Detect which cell encompasses the target text, then output its [X, Y] center coordinate. 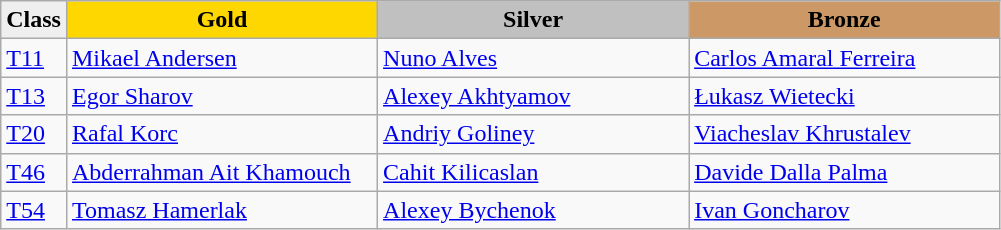
Egor Sharov [222, 96]
T13 [34, 96]
Class [34, 20]
Silver [534, 20]
Nuno Alves [534, 58]
T46 [34, 172]
T11 [34, 58]
Bronze [844, 20]
Ivan Goncharov [844, 210]
Alexey Bychenok [534, 210]
Davide Dalla Palma [844, 172]
Mikael Andersen [222, 58]
T20 [34, 134]
Rafal Korc [222, 134]
Andriy Goliney [534, 134]
Abderrahman Ait Khamouch [222, 172]
Cahit Kilicaslan [534, 172]
Tomasz Hamerlak [222, 210]
T54 [34, 210]
Łukasz Wietecki [844, 96]
Carlos Amaral Ferreira [844, 58]
Viacheslav Khrustalev [844, 134]
Gold [222, 20]
Alexey Akhtyamov [534, 96]
